Find where the given text appears and provide that cell's center as (x, y) coordinate. 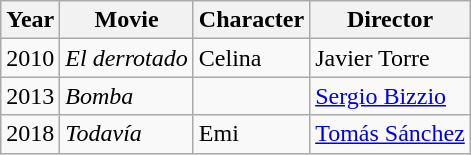
Character (251, 20)
Director (390, 20)
Movie (127, 20)
Todavía (127, 134)
2018 (30, 134)
Javier Torre (390, 58)
El derrotado (127, 58)
2010 (30, 58)
Year (30, 20)
Emi (251, 134)
Sergio Bizzio (390, 96)
2013 (30, 96)
Bomba (127, 96)
Tomás Sánchez (390, 134)
Celina (251, 58)
